Scan for the cell matching the given text and deliver its [X, Y] coordinate at center. 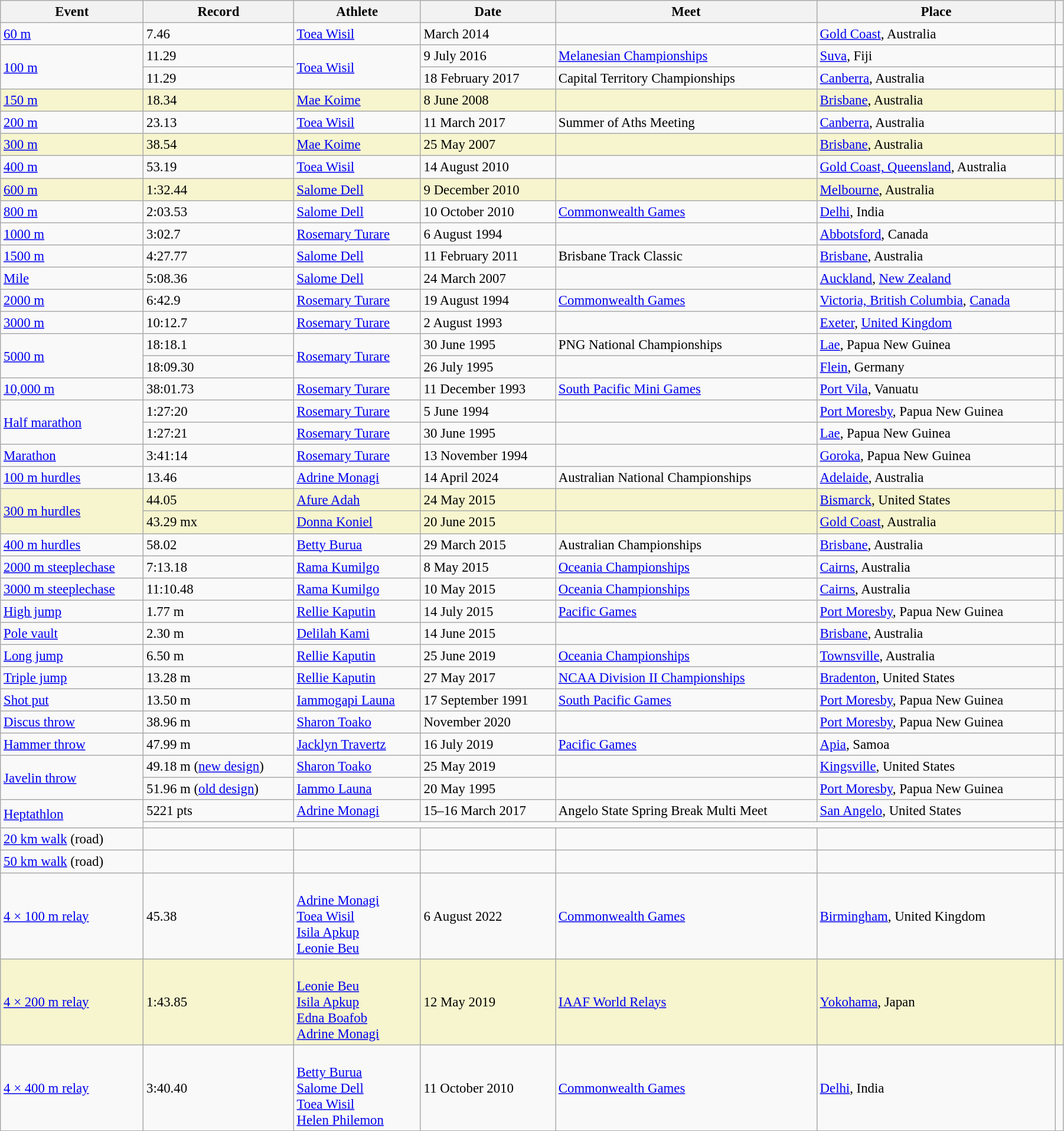
5221 pts [218, 811]
25 June 2019 [488, 656]
Shot put [72, 700]
53.19 [218, 167]
4 × 400 m relay [72, 1088]
8 June 2008 [488, 100]
10,000 m [72, 389]
19 August 1994 [488, 301]
3:02.7 [218, 234]
South Pacific Mini Games [686, 389]
26 July 1995 [488, 367]
25 May 2019 [488, 767]
Betty BuruaSalome DellToea WisilHelen Philemon [357, 1088]
2000 m steeplechase [72, 567]
10:12.7 [218, 322]
1:32.44 [218, 190]
1500 m [72, 256]
6:42.9 [218, 301]
1000 m [72, 234]
1.77 m [218, 611]
Event [72, 12]
Apia, Samoa [936, 745]
Bradenton, United States [936, 678]
4:27.77 [218, 256]
4 × 100 m relay [72, 916]
400 m hurdles [72, 545]
23.13 [218, 123]
Adelaide, Australia [936, 478]
5 June 1994 [488, 412]
43.29 mx [218, 523]
Kingsville, United States [936, 767]
18.34 [218, 100]
Melanesian Championships [686, 56]
38.54 [218, 145]
Melbourne, Australia [936, 190]
3000 m [72, 322]
100 m hurdles [72, 478]
13.50 m [218, 700]
Athlete [357, 12]
Mile [72, 278]
Iammo Launa [357, 789]
Discus throw [72, 722]
1:27:21 [218, 434]
Yokohama, Japan [936, 1002]
Goroka, Papua New Guinea [936, 456]
20 May 1995 [488, 789]
Betty Burua [357, 545]
Port Vila, Vanuatu [936, 389]
Marathon [72, 456]
Date [488, 12]
29 March 2015 [488, 545]
20 km walk (road) [72, 839]
10 May 2015 [488, 589]
High jump [72, 611]
2000 m [72, 301]
47.99 m [218, 745]
Birmingham, United Kingdom [936, 916]
100 m [72, 67]
Meet [686, 12]
38:01.73 [218, 389]
Brisbane Track Classic [686, 256]
13.46 [218, 478]
9 July 2016 [488, 56]
Half marathon [72, 423]
6.50 m [218, 656]
South Pacific Games [686, 700]
600 m [72, 190]
25 May 2007 [488, 145]
38.96 m [218, 722]
50 km walk (road) [72, 862]
PNG National Championships [686, 345]
18:18.1 [218, 345]
24 March 2007 [488, 278]
13.28 m [218, 678]
150 m [72, 100]
March 2014 [488, 34]
Summer of Aths Meeting [686, 123]
4 × 200 m relay [72, 1002]
60 m [72, 34]
Australian National Championships [686, 478]
11 February 2011 [488, 256]
IAAF World Relays [686, 1002]
10 October 2010 [488, 211]
1:27:20 [218, 412]
8 May 2015 [488, 567]
Auckland, New Zealand [936, 278]
2.30 m [218, 634]
2 August 1993 [488, 322]
18 February 2017 [488, 79]
300 m [72, 145]
Capital Territory Championships [686, 79]
Donna Koniel [357, 523]
14 July 2015 [488, 611]
Angelo State Spring Break Multi Meet [686, 811]
Bismarck, United States [936, 500]
Place [936, 12]
Delilah Kami [357, 634]
Triple jump [72, 678]
Leonie BeuIsila ApkupEdna BoafobAdrine Monagi [357, 1002]
17 September 1991 [488, 700]
16 July 2019 [488, 745]
51.96 m (old design) [218, 789]
2:03.53 [218, 211]
3000 m steeplechase [72, 589]
Townsville, Australia [936, 656]
Afure Adah [357, 500]
11:10.48 [218, 589]
58.02 [218, 545]
15–16 March 2017 [488, 811]
Exeter, United Kingdom [936, 322]
Australian Championships [686, 545]
3:41:14 [218, 456]
14 August 2010 [488, 167]
11 October 2010 [488, 1088]
Jacklyn Travertz [357, 745]
5:08.36 [218, 278]
Javelin throw [72, 777]
Heptathlon [72, 814]
Record [218, 12]
Adrine MonagiToea WisilIsila ApkupLeonie Beu [357, 916]
14 June 2015 [488, 634]
14 April 2024 [488, 478]
11 December 1993 [488, 389]
12 May 2019 [488, 1002]
27 May 2017 [488, 678]
Pole vault [72, 634]
5000 m [72, 356]
6 August 1994 [488, 234]
Flein, Germany [936, 367]
20 June 2015 [488, 523]
11 March 2017 [488, 123]
3:40.40 [218, 1088]
Long jump [72, 656]
6 August 2022 [488, 916]
45.38 [218, 916]
300 m hurdles [72, 511]
Iammogapi Launa [357, 700]
Suva, Fiji [936, 56]
24 May 2015 [488, 500]
Hammer throw [72, 745]
7:13.18 [218, 567]
800 m [72, 211]
NCAA Division II Championships [686, 678]
44.05 [218, 500]
200 m [72, 123]
9 December 2010 [488, 190]
49.18 m (new design) [218, 767]
400 m [72, 167]
18:09.30 [218, 367]
Victoria, British Columbia, Canada [936, 301]
Abbotsford, Canada [936, 234]
7.46 [218, 34]
November 2020 [488, 722]
Gold Coast, Queensland, Australia [936, 167]
1:43.85 [218, 1002]
San Angelo, United States [936, 811]
13 November 1994 [488, 456]
